Capture the cell that displays the provided text and extract its (X, Y) central coordinate. 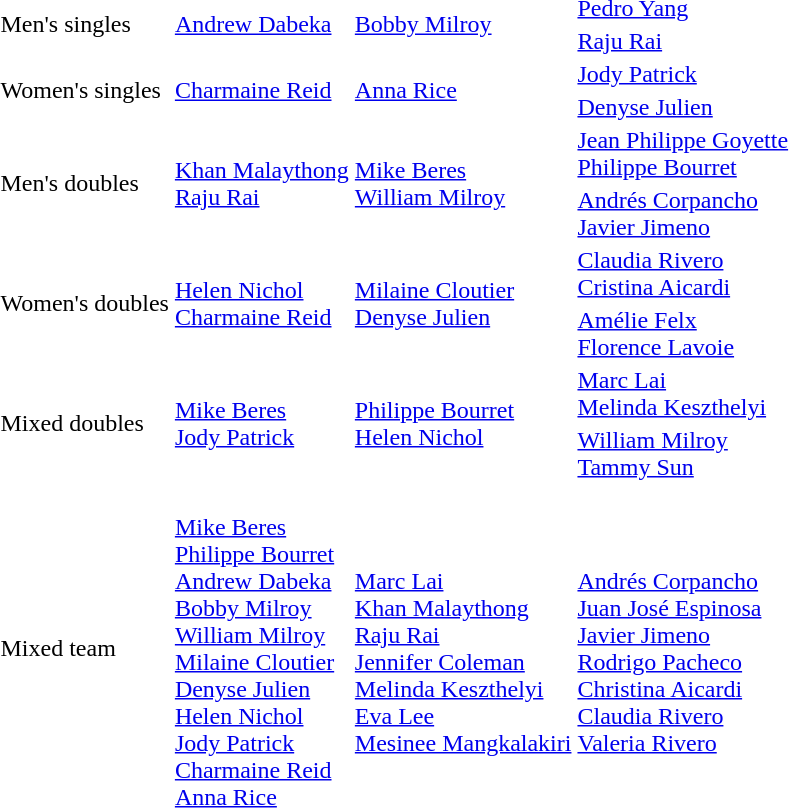
Khan Malaythong Raju Rai (262, 184)
Mike Beres William Milroy (463, 184)
Philippe Bourret Helen Nichol (463, 424)
Milaine Cloutier Denyse Julien (463, 304)
Anna Rice (463, 90)
Charmaine Reid (262, 90)
Helen Nichol Charmaine Reid (262, 304)
Mike Beres Jody Patrick (262, 424)
